For the text-containing cell, return its midpoint in [X, Y] coordinate format. 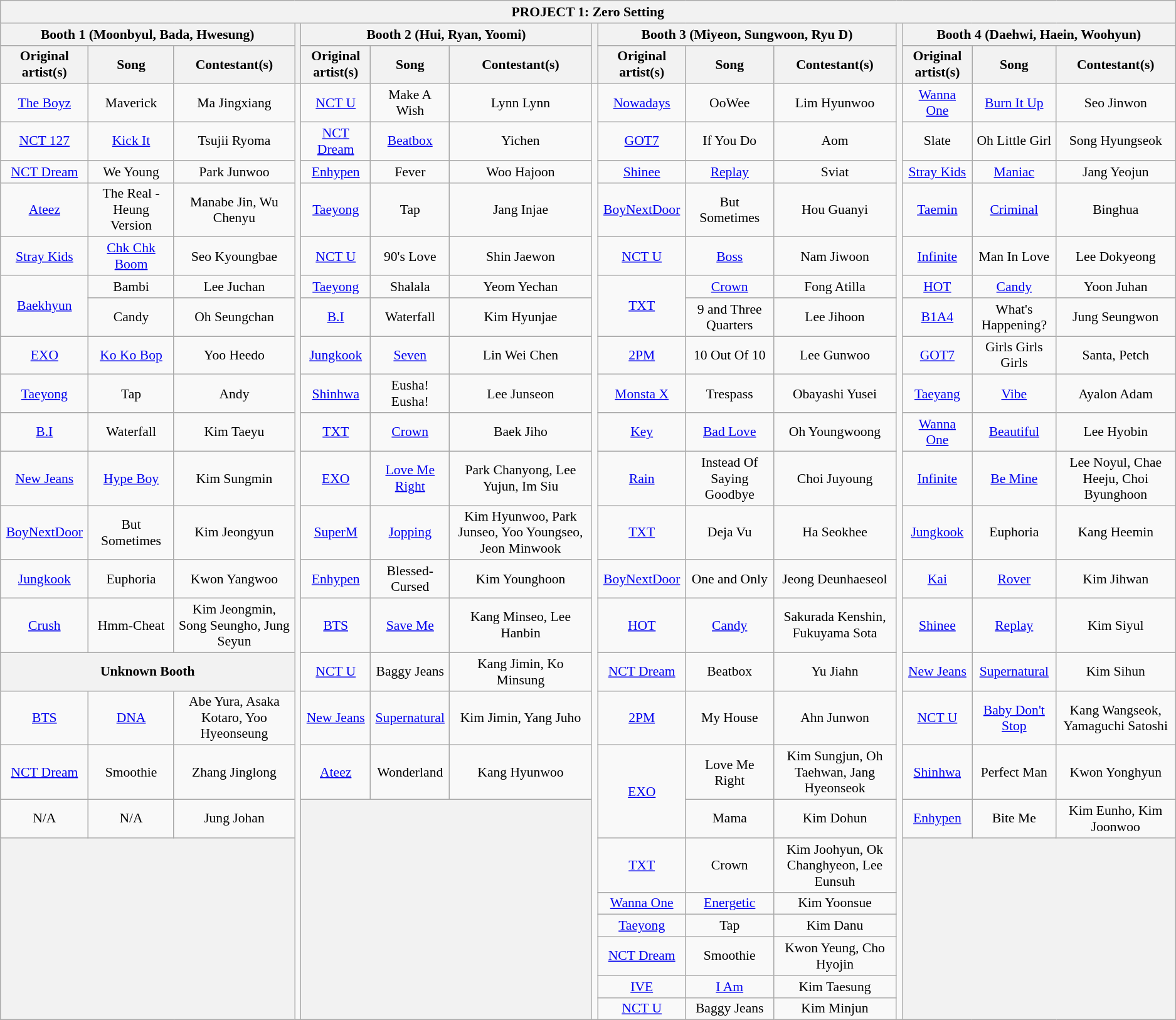
Jang Injae [521, 210]
Baby Don't Stop [1014, 718]
Kim Taeyu [234, 432]
Kim Eunho, Kim Joonwoo [1116, 819]
Seo Jinwon [1116, 103]
Kim Jimin, Yang Juho [521, 718]
Kwon Yangwoo [234, 580]
Yoo Heedo [234, 355]
Trespass [729, 394]
Manabe Jin, Wu Chenyu [234, 210]
Booth 4 (Daehwi, Haein, Woohyun) [1039, 35]
Sviat [835, 172]
Ayalon Adam [1116, 394]
Nowadays [642, 103]
Kim Sungjun, Oh Taehwan, Jang Hyeonseok [835, 773]
Lee Juchan [234, 287]
Seo Kyoungbae [234, 256]
Monsta X [642, 394]
Kim Siyul [1116, 626]
Man In Love [1014, 256]
Save Me [410, 626]
Kim Danu [835, 926]
Kim Hyunwoo, Park Junseo, Yoo Youngseo, Jeon Minwook [521, 533]
Oh Little Girl [1014, 142]
Choi Juyoung [835, 478]
Zhang Jinglong [234, 773]
Kim Jeongmin, Song Seungho, Jung Seyun [234, 626]
Yeom Yechan [521, 287]
Lee Jihoon [835, 317]
Baek Jiho [521, 432]
Shin Jaewon [521, 256]
Kai [937, 580]
Criminal [1014, 210]
Park Chanyong, Lee Yujun, Im Siu [521, 478]
Lee Gunwoo [835, 355]
Kick It [131, 142]
I Am [729, 987]
Hmm-Cheat [131, 626]
Booth 1 (Moonbyul, Bada, Hwesung) [148, 35]
Jopping [410, 533]
Kim Joohyun, Ok Changhyeon, Lee Eunsuh [835, 866]
Song Hyungseok [1116, 142]
Woo Hajoon [521, 172]
Kim Sihun [1116, 671]
Lee Noyul, Chae Heeju, Choi Byunghoon [1116, 478]
9 and Three Quarters [729, 317]
Jung Johan [234, 819]
Bite Me [1014, 819]
Kang Wangseok, Yamaguchi Satoshi [1116, 718]
Chk Chk Boom [131, 256]
Oh Seungchan [234, 317]
Obayashi Yusei [835, 394]
Rain [642, 478]
Bambi [131, 287]
Ma Jingxiang [234, 103]
My House [729, 718]
Taemin [937, 210]
Lee Dokyeong [1116, 256]
Blessed-Cursed [410, 580]
Crush [45, 626]
Instead Of Saying Goodbye [729, 478]
NCT 127 [45, 142]
Kim Minjun [835, 1009]
IVE [642, 987]
Ahn Junwon [835, 718]
Jang Yeojun [1116, 172]
Nam Jiwoon [835, 256]
PROJECT 1: Zero Setting [588, 12]
Lee Hyobin [1116, 432]
Seven [410, 355]
The Boyz [45, 103]
Boss [729, 256]
Shalala [410, 287]
The Real - Heung Version [131, 210]
Fong Atilla [835, 287]
Yu Jiahn [835, 671]
Key [642, 432]
Kang Hyunwoo [521, 773]
We Young [131, 172]
Park Junwoo [234, 172]
Lim Hyunwoo [835, 103]
Maniac [1014, 172]
Kang Jimin, Ko Minsung [521, 671]
Kim Hyunjae [521, 317]
Kwon Yonghyun [1116, 773]
Yoon Juhan [1116, 287]
OoWee [729, 103]
Kang Minseo, Lee Hanbin [521, 626]
Kwon Yeung, Cho Hyojin [835, 956]
Maverick [131, 103]
Ha Seokhee [835, 533]
Ko Ko Bop [131, 355]
What's Happening? [1014, 317]
Taeyang [937, 394]
Vibe [1014, 394]
Kim Jihwan [1116, 580]
Kim Jeongyun [234, 533]
Eusha! Eusha! [410, 394]
Sakurada Kenshin, Fukuyama Sota [835, 626]
Kim Sungmin [234, 478]
Yichen [521, 142]
90's Love [410, 256]
If You Do [729, 142]
Santa, Petch [1116, 355]
Slate [937, 142]
Jung Seungwon [1116, 317]
Booth 2 (Hui, Ryan, Yoomi) [447, 35]
Booth 3 (Miyeon, Sungwoon, Ryu D) [747, 35]
Kim Taesung [835, 987]
Energetic [729, 903]
Baekhyun [45, 306]
One and Only [729, 580]
Binghua [1116, 210]
Hou Guanyi [835, 210]
Bad Love [729, 432]
Kim Dohun [835, 819]
Lynn Lynn [521, 103]
SuperM [336, 533]
Oh Youngwoong [835, 432]
Make A Wish [410, 103]
B1A4 [937, 317]
Rover [1014, 580]
Burn It Up [1014, 103]
Unknown Booth [148, 671]
Beautiful [1014, 432]
Abe Yura, Asaka Kotaro, Yoo Hyeonseung [234, 718]
Aom [835, 142]
Perfect Man [1014, 773]
Hype Boy [131, 478]
Kang Heemin [1116, 533]
Mama [729, 819]
Kim Younghoon [521, 580]
Deja Vu [729, 533]
DNA [131, 718]
Kim Yoonsue [835, 903]
Jeong Deunhaeseol [835, 580]
Tsujii Ryoma [234, 142]
Fever [410, 172]
Girls Girls Girls [1014, 355]
Andy [234, 394]
Wonderland [410, 773]
Be Mine [1014, 478]
Lee Junseon [521, 394]
Lin Wei Chen [521, 355]
10 Out Of 10 [729, 355]
